From the cell containing the given text, extract its center point as (X, Y) coordinate. 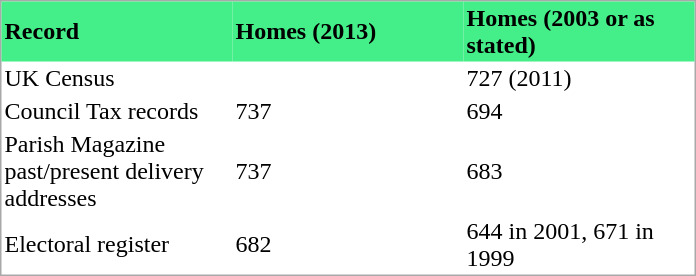
727 (2011) (580, 78)
682 (348, 244)
644 in 2001, 671 in 1999 (580, 244)
694 (580, 110)
UK Census (118, 78)
Council Tax records (118, 110)
Record (118, 32)
Parish Magazine past/present delivery addresses (118, 172)
Homes (2003 or as stated) (580, 32)
Homes (2013) (348, 32)
Electoral register (118, 244)
683 (580, 172)
